Return the [X, Y] coordinate for the center point of the cell that contains the specified text.  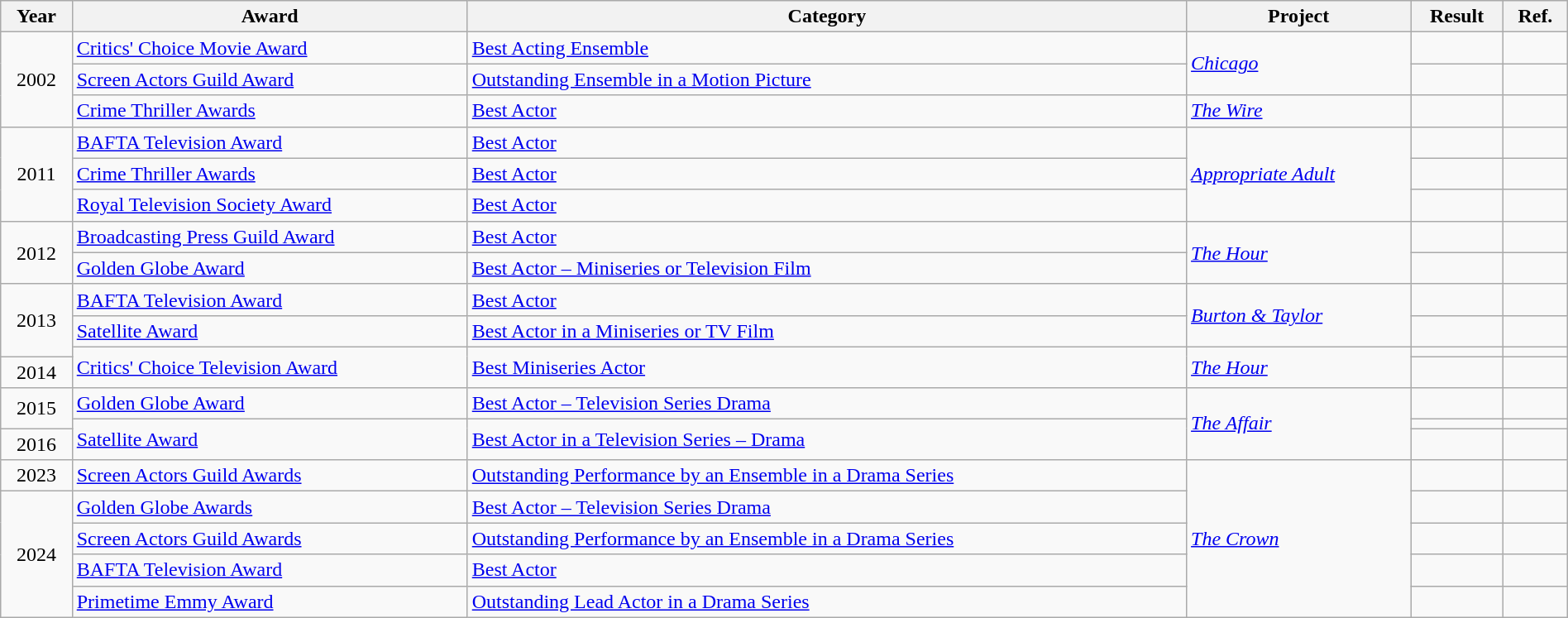
2012 [36, 252]
2016 [36, 444]
2015 [36, 409]
2024 [36, 554]
Chicago [1298, 64]
Critics' Choice Television Award [270, 367]
2014 [36, 371]
2002 [36, 79]
2011 [36, 174]
2023 [36, 476]
2013 [36, 319]
Award [270, 17]
Best Actor in a Television Series – Drama [827, 440]
Ref. [1536, 17]
The Affair [1298, 424]
The Wire [1298, 111]
Project [1298, 17]
Primetime Emmy Award [270, 601]
Screen Actors Guild Award [270, 79]
Best Acting Ensemble [827, 48]
Outstanding Ensemble in a Motion Picture [827, 79]
Royal Television Society Award [270, 205]
The Crown [1298, 539]
Broadcasting Press Guild Award [270, 237]
Critics' Choice Movie Award [270, 48]
Result [1457, 17]
Best Miniseries Actor [827, 367]
Year [36, 17]
Appropriate Adult [1298, 174]
Best Actor in a Miniseries or TV Film [827, 331]
Golden Globe Awards [270, 507]
Category [827, 17]
Best Actor – Miniseries or Television Film [827, 268]
Outstanding Lead Actor in a Drama Series [827, 601]
Burton & Taylor [1298, 315]
